Capture the cell that displays the provided text and extract its (x, y) central coordinate. 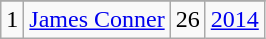
James Conner (97, 20)
26 (188, 20)
2014 (234, 20)
1 (12, 20)
